Capture the cell that displays the provided text and extract its [x, y] central coordinate. 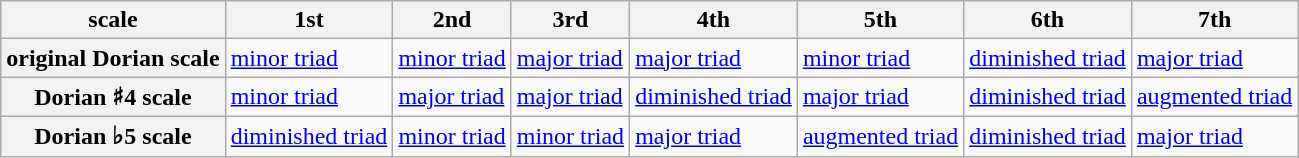
2nd [452, 20]
4th [714, 20]
5th [880, 20]
scale [113, 20]
6th [1048, 20]
1st [309, 20]
7th [1214, 20]
Dorian ♭5 scale [113, 136]
Dorian ♯4 scale [113, 97]
3rd [570, 20]
original Dorian scale [113, 58]
